Extract the (x, y) coordinate from the center of the cell holding the provided text.  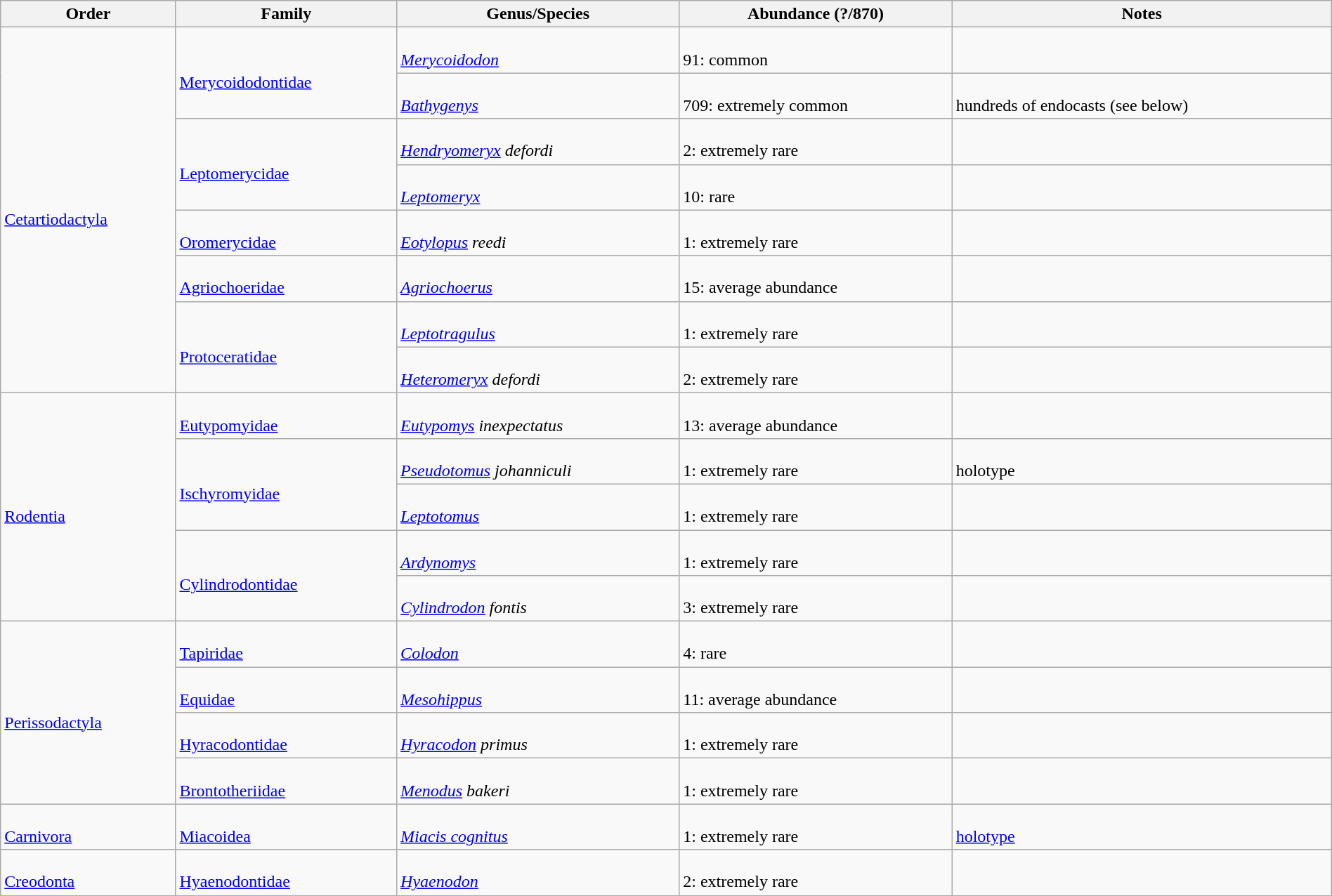
Leptomeryx (538, 187)
13: average abundance (816, 416)
Leptotragulus (538, 324)
Hyracodon primus (538, 736)
Eutypomyidae (287, 416)
Heteromeryx defordi (538, 369)
Tapiridae (287, 645)
Family (287, 14)
hundreds of endocasts (see below) (1142, 95)
Protoceratidae (287, 347)
Cylindrodon fontis (538, 598)
Perissodactyla (89, 713)
Notes (1142, 14)
Agriochoeridae (287, 278)
Mesohippus (538, 690)
Cylindrodontidae (287, 575)
Merycoidodon (538, 51)
Order (89, 14)
Brontotheriidae (287, 781)
Equidae (287, 690)
Bathygenys (538, 95)
Carnivora (89, 827)
Agriochoerus (538, 278)
Ardynomys (538, 552)
Pseudotomus johanniculi (538, 461)
Oromerycidae (287, 233)
Menodus bakeri (538, 781)
Merycoidodontidae (287, 73)
Miacoidea (287, 827)
Abundance (?/870) (816, 14)
Creodonta (89, 872)
91: common (816, 51)
Hyaenodontidae (287, 872)
Cetartiodactyla (89, 210)
Ischyromyidae (287, 484)
10: rare (816, 187)
Leptotomus (538, 507)
11: average abundance (816, 690)
Hendryomeryx defordi (538, 142)
Leptomerycidae (287, 164)
Genus/Species (538, 14)
4: rare (816, 645)
709: extremely common (816, 95)
Eotylopus reedi (538, 233)
15: average abundance (816, 278)
Miacis cognitus (538, 827)
Hyracodontidae (287, 736)
Colodon (538, 645)
Eutypomys inexpectatus (538, 416)
Hyaenodon (538, 872)
Rodentia (89, 507)
3: extremely rare (816, 598)
